From the cell containing the given text, extract its center point as [X, Y] coordinate. 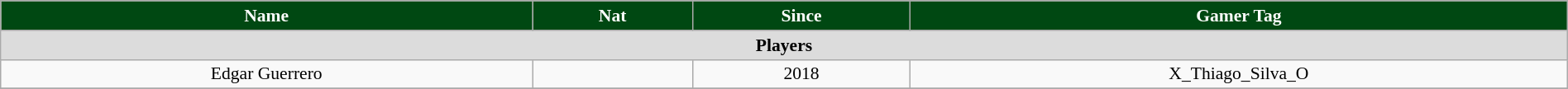
Nat [613, 16]
Since [802, 16]
Name [266, 16]
X_Thiago_Silva_O [1239, 74]
Players [784, 45]
Edgar Guerrero [266, 74]
2018 [802, 74]
Gamer Tag [1239, 16]
